Return the [X, Y] coordinate for the center point of the cell that contains the specified text.  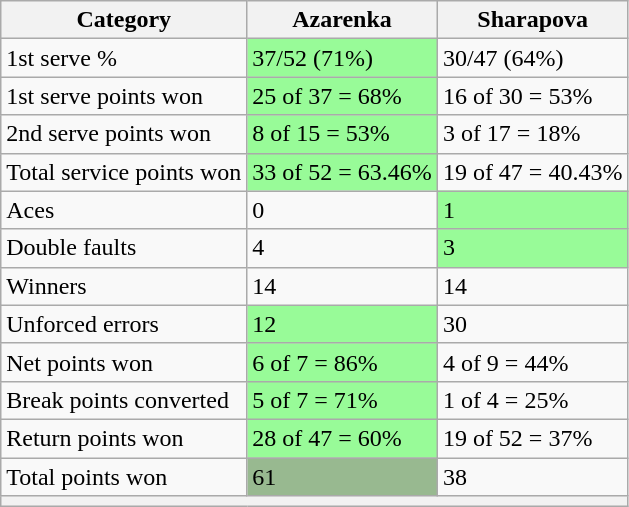
19 of 47 = 40.43% [532, 172]
4 of 9 = 44% [532, 362]
Total service points won [124, 172]
61 [342, 477]
33 of 52 = 63.46% [342, 172]
1 of 4 = 25% [532, 400]
Total points won [124, 477]
3 of 17 = 18% [532, 134]
1st serve points won [124, 96]
Azarenka [342, 20]
Return points won [124, 438]
16 of 30 = 53% [532, 96]
3 [532, 248]
8 of 15 = 53% [342, 134]
Category [124, 20]
5 of 7 = 71% [342, 400]
Unforced errors [124, 324]
Aces [124, 210]
4 [342, 248]
30 [532, 324]
Net points won [124, 362]
Double faults [124, 248]
0 [342, 210]
12 [342, 324]
38 [532, 477]
1st serve % [124, 58]
37/52 (71%) [342, 58]
Sharapova [532, 20]
25 of 37 = 68% [342, 96]
19 of 52 = 37% [532, 438]
1 [532, 210]
Break points converted [124, 400]
2nd serve points won [124, 134]
28 of 47 = 60% [342, 438]
Winners [124, 286]
30/47 (64%) [532, 58]
6 of 7 = 86% [342, 362]
